Scan for the cell matching the given text and deliver its (x, y) coordinate at center. 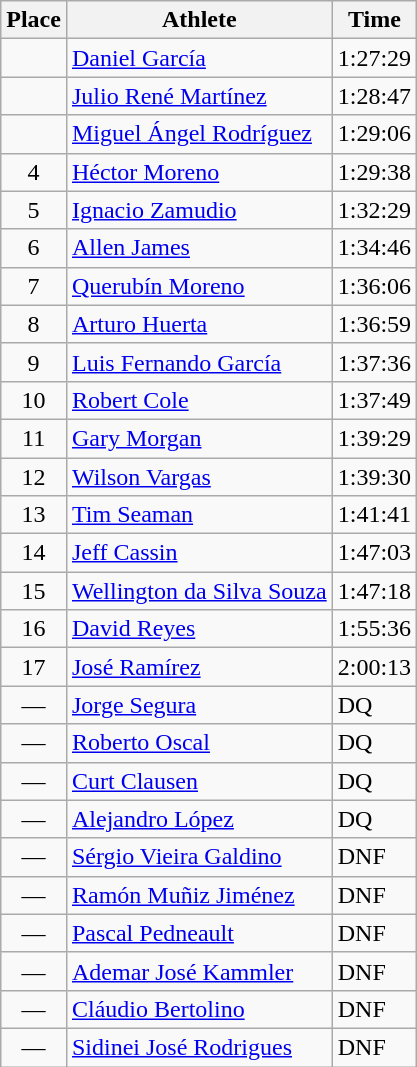
1:36:06 (374, 286)
Luis Fernando García (199, 362)
Ademar José Kammler (199, 971)
Wellington da Silva Souza (199, 591)
Querubín Moreno (199, 286)
1:37:49 (374, 400)
1:29:06 (374, 134)
15 (34, 591)
1:47:18 (374, 591)
Curt Clausen (199, 781)
1:27:29 (374, 58)
1:41:41 (374, 515)
13 (34, 515)
Alejandro López (199, 819)
9 (34, 362)
11 (34, 438)
Ramón Muñiz Jiménez (199, 895)
8 (34, 324)
Cláudio Bertolino (199, 1009)
Julio René Martínez (199, 96)
12 (34, 477)
Gary Morgan (199, 438)
14 (34, 553)
David Reyes (199, 629)
7 (34, 286)
5 (34, 210)
1:34:46 (374, 248)
Jorge Segura (199, 705)
17 (34, 667)
Athlete (199, 20)
1:39:30 (374, 477)
10 (34, 400)
Daniel García (199, 58)
1:47:03 (374, 553)
1:32:29 (374, 210)
Arturo Huerta (199, 324)
Roberto Oscal (199, 743)
Tim Seaman (199, 515)
Robert Cole (199, 400)
Pascal Pedneault (199, 933)
Place (34, 20)
1:37:36 (374, 362)
Wilson Vargas (199, 477)
Sérgio Vieira Galdino (199, 857)
1:36:59 (374, 324)
2:00:13 (374, 667)
1:29:38 (374, 172)
José Ramírez (199, 667)
1:55:36 (374, 629)
6 (34, 248)
4 (34, 172)
Sidinei José Rodrigues (199, 1047)
Héctor Moreno (199, 172)
16 (34, 629)
Jeff Cassin (199, 553)
1:28:47 (374, 96)
Ignacio Zamudio (199, 210)
Miguel Ángel Rodríguez (199, 134)
Time (374, 20)
Allen James (199, 248)
1:39:29 (374, 438)
